Search for the cell housing the specified text and yield its (x, y) center coordinate. 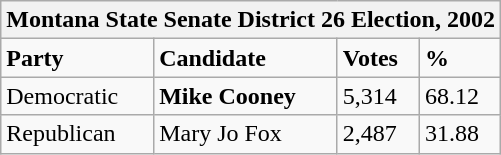
Democratic (78, 96)
Party (78, 58)
Mike Cooney (246, 96)
68.12 (460, 96)
Republican (78, 134)
2,487 (378, 134)
Mary Jo Fox (246, 134)
% (460, 58)
Candidate (246, 58)
31.88 (460, 134)
Montana State Senate District 26 Election, 2002 (251, 20)
5,314 (378, 96)
Votes (378, 58)
